Locate the cell with the specified text and output its (x, y) center coordinate. 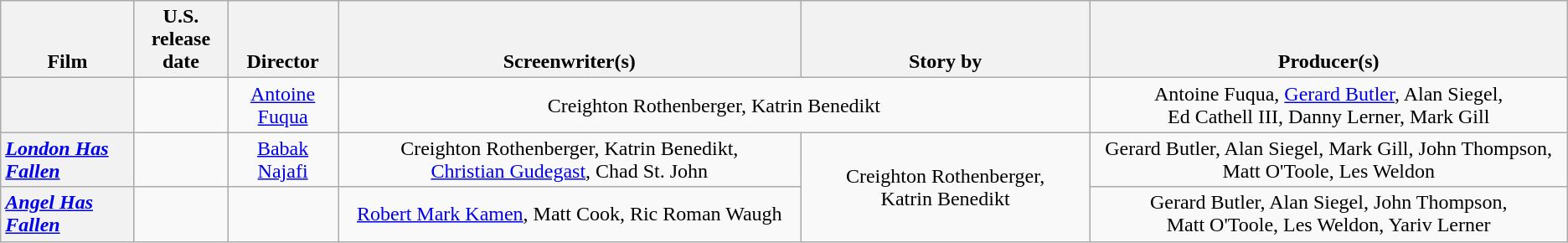
Gerard Butler, Alan Siegel, Mark Gill, John Thompson, Matt O'Toole, Les Weldon (1328, 159)
Screenwriter(s) (570, 39)
Director (283, 39)
Gerard Butler, Alan Siegel, John Thompson, Matt O'Toole, Les Weldon, Yariv Lerner (1328, 215)
London Has Fallen (67, 159)
Robert Mark Kamen, Matt Cook, Ric Roman Waugh (570, 215)
Antoine Fuqua, Gerard Butler, Alan Siegel, Ed Cathell III, Danny Lerner, Mark Gill (1328, 106)
Story by (945, 39)
Antoine Fuqua (283, 106)
Babak Najafi (283, 159)
U.S.release date (181, 39)
Producer(s) (1328, 39)
Film (67, 39)
Creighton Rothenberger, Katrin Benedikt, Christian Gudegast, Chad St. John (570, 159)
Angel Has Fallen (67, 215)
